Identify which cell holds the provided text, then report its [X, Y] central coordinate. 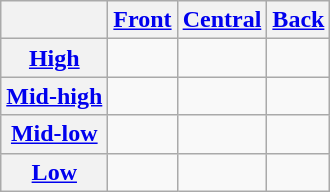
Low [54, 172]
Mid-low [54, 134]
Central [222, 20]
Mid-high [54, 96]
Back [298, 20]
High [54, 58]
Front [142, 20]
